Scan for the cell matching the given text and deliver its [X, Y] coordinate at center. 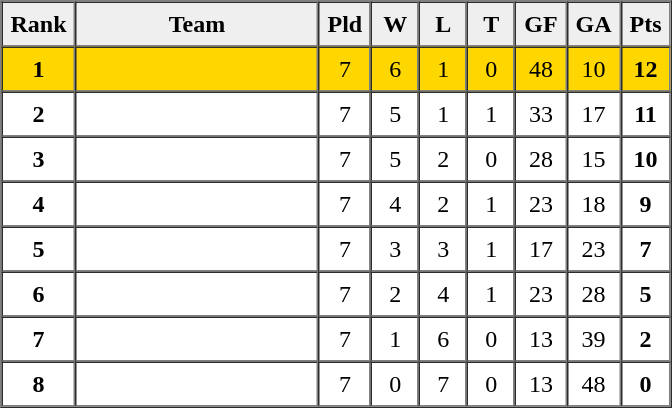
Pld [346, 24]
9 [646, 204]
L [443, 24]
11 [646, 114]
Pts [646, 24]
18 [594, 204]
W [395, 24]
GF [540, 24]
T [491, 24]
33 [540, 114]
Team [198, 24]
12 [646, 68]
15 [594, 158]
39 [594, 338]
GA [594, 24]
8 [39, 384]
Rank [39, 24]
